Determine the [X, Y] coordinate at the center of the cell enclosing the given text.  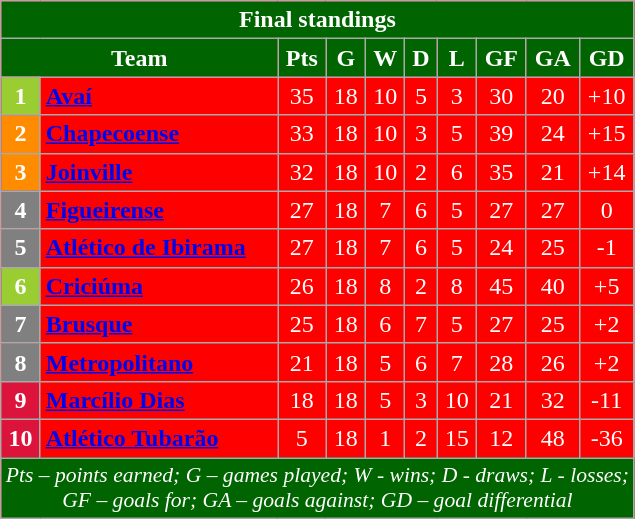
45 [501, 286]
GD [606, 58]
Avaí [158, 96]
Pts [302, 58]
9 [20, 400]
L [456, 58]
G [346, 58]
Brusque [158, 324]
GA [552, 58]
D [421, 58]
GF [501, 58]
33 [302, 134]
Chapecoense [158, 134]
Team [140, 58]
Atlético de Ibirama [158, 248]
+15 [606, 134]
Final standings [318, 20]
-36 [606, 438]
Marcílio Dias [158, 400]
W [386, 58]
+5 [606, 286]
40 [552, 286]
Pts – points earned; G – games played; W - wins; D - draws; L - losses;GF – goals for; GA – goals against; GD – goal differential [318, 488]
Atlético Tubarão [158, 438]
12 [501, 438]
48 [552, 438]
30 [501, 96]
-11 [606, 400]
Joinville [158, 172]
Criciúma [158, 286]
Figueirense [158, 210]
Metropolitano [158, 362]
-1 [606, 248]
0 [606, 210]
+10 [606, 96]
4 [20, 210]
+14 [606, 172]
28 [501, 362]
15 [456, 438]
39 [501, 134]
20 [552, 96]
